Extract the (x, y) coordinate from the center of the cell holding the provided text.  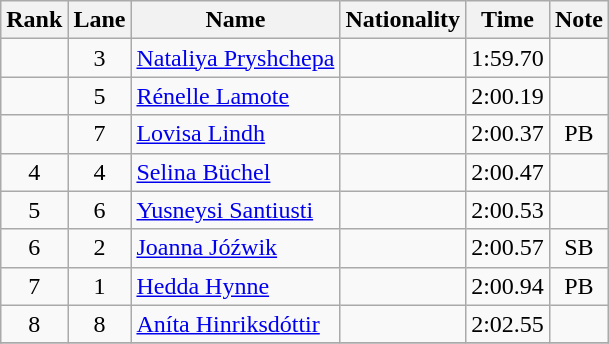
Selina Büchel (236, 172)
2:00.53 (508, 210)
2:00.47 (508, 172)
Joanna Jóźwik (236, 248)
1 (100, 286)
SB (578, 248)
Nationality (403, 20)
1:59.70 (508, 58)
Note (578, 20)
Rénelle Lamote (236, 96)
Aníta Hinriksdóttir (236, 324)
Lane (100, 20)
Name (236, 20)
2:00.57 (508, 248)
Lovisa Lindh (236, 134)
Hedda Hynne (236, 286)
Rank (34, 20)
2 (100, 248)
2:02.55 (508, 324)
3 (100, 58)
2:00.37 (508, 134)
2:00.19 (508, 96)
Time (508, 20)
Nataliya Pryshchepa (236, 58)
Yusneysi Santiusti (236, 210)
2:00.94 (508, 286)
